For the text-containing cell, return its midpoint in [x, y] coordinate format. 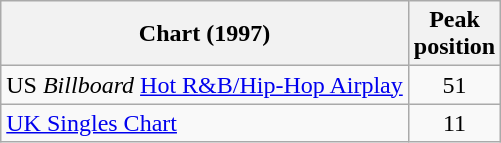
US Billboard Hot R&B/Hip-Hop Airplay [205, 85]
UK Singles Chart [205, 123]
Chart (1997) [205, 34]
51 [454, 85]
11 [454, 123]
Peakposition [454, 34]
